Detect which cell encompasses the target text, then output its (X, Y) center coordinate. 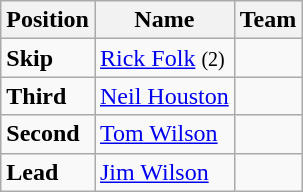
Jim Wilson (164, 172)
Second (48, 134)
Team (268, 20)
Rick Folk (2) (164, 58)
Third (48, 96)
Name (164, 20)
Neil Houston (164, 96)
Skip (48, 58)
Position (48, 20)
Tom Wilson (164, 134)
Lead (48, 172)
